Detect which cell encompasses the target text, then output its (x, y) center coordinate. 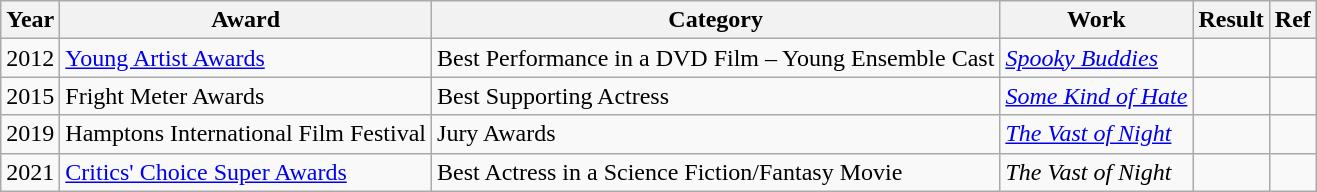
Spooky Buddies (1096, 58)
Year (30, 20)
Category (716, 20)
2019 (30, 134)
Ref (1292, 20)
Critics' Choice Super Awards (246, 172)
Best Performance in a DVD Film – Young Ensemble Cast (716, 58)
Some Kind of Hate (1096, 96)
Award (246, 20)
Jury Awards (716, 134)
Fright Meter Awards (246, 96)
Hamptons International Film Festival (246, 134)
Work (1096, 20)
Young Artist Awards (246, 58)
Best Actress in a Science Fiction/Fantasy Movie (716, 172)
Best Supporting Actress (716, 96)
Result (1231, 20)
2021 (30, 172)
2012 (30, 58)
2015 (30, 96)
